Provide the (X, Y) coordinate of the cell's center where the given text is located.  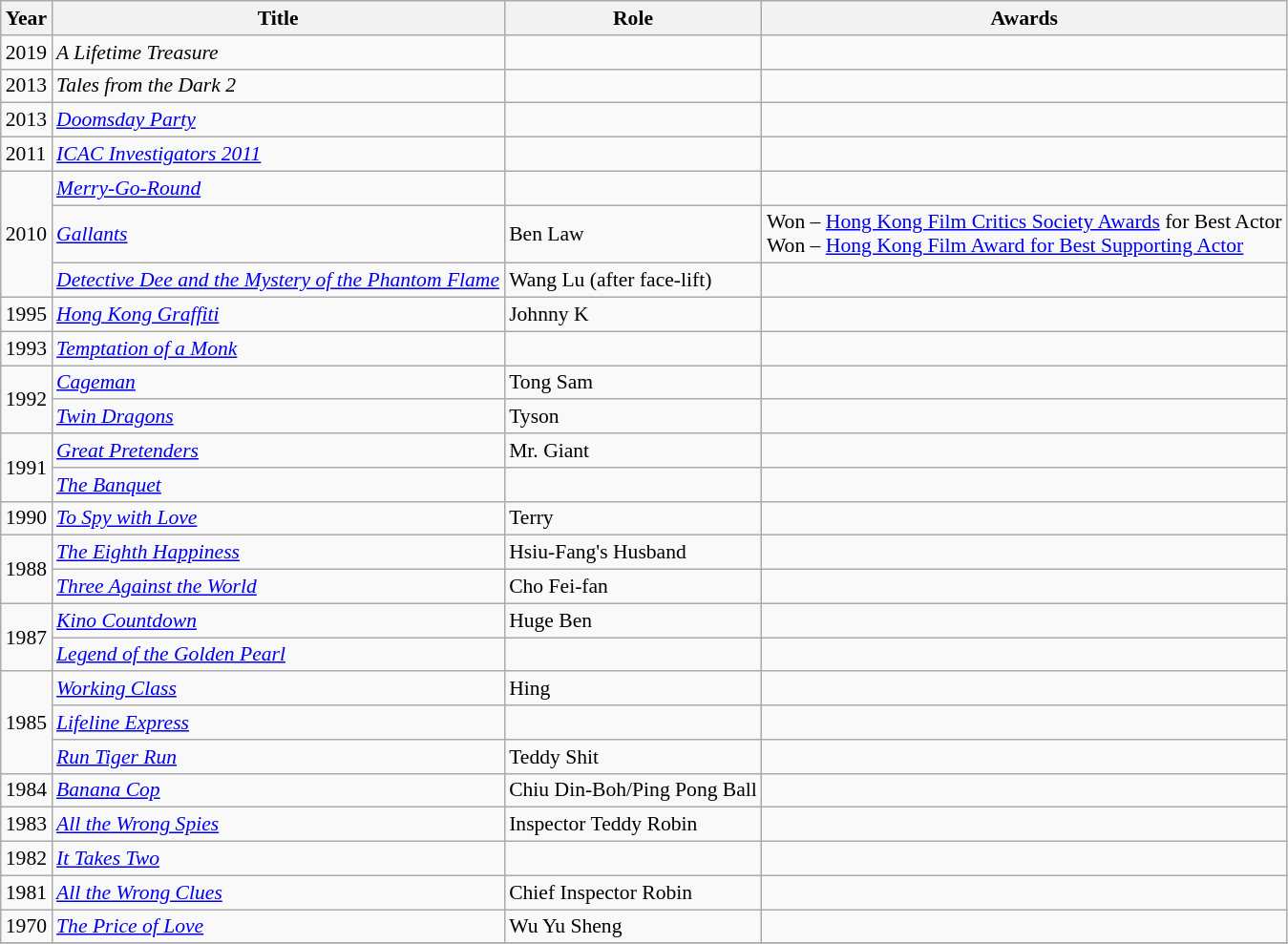
Three Against the World (278, 587)
All the Wrong Clues (278, 892)
1983 (27, 825)
1985 (27, 724)
1984 (27, 790)
Temptation of a Monk (278, 348)
2011 (27, 155)
The Price of Love (278, 927)
Working Class (278, 689)
1988 (27, 569)
Tales from the Dark 2 (278, 86)
Twin Dragons (278, 417)
Chiu Din-Boh/Ping Pong Ball (633, 790)
Cageman (278, 383)
Run Tiger Run (278, 757)
Great Pretenders (278, 451)
Gallants (278, 235)
Inspector Teddy Robin (633, 825)
To Spy with Love (278, 518)
2019 (27, 52)
All the Wrong Spies (278, 825)
Banana Cop (278, 790)
Hsiu-Fang's Husband (633, 553)
Awards (1024, 18)
Huge Ben (633, 620)
A Lifetime Treasure (278, 52)
Wang Lu (after face-lift) (633, 281)
Wu Yu Sheng (633, 927)
1987 (27, 638)
Tong Sam (633, 383)
Mr. Giant (633, 451)
2010 (27, 234)
Hong Kong Graffiti (278, 315)
Kino Countdown (278, 620)
Role (633, 18)
Detective Dee and the Mystery of the Phantom Flame (278, 281)
Lifeline Express (278, 723)
Doomsday Party (278, 120)
Chief Inspector Robin (633, 892)
Teddy Shit (633, 757)
Ben Law (633, 235)
1990 (27, 518)
1981 (27, 892)
Title (278, 18)
The Eighth Happiness (278, 553)
Won – Hong Kong Film Critics Society Awards for Best ActorWon – Hong Kong Film Award for Best Supporting Actor (1024, 235)
Merry-Go-Round (278, 188)
Hing (633, 689)
The Banquet (278, 485)
Tyson (633, 417)
Legend of the Golden Pearl (278, 655)
1995 (27, 315)
Cho Fei-fan (633, 587)
Terry (633, 518)
Year (27, 18)
1992 (27, 399)
It Takes Two (278, 859)
1970 (27, 927)
1993 (27, 348)
1991 (27, 468)
1982 (27, 859)
ICAC Investigators 2011 (278, 155)
Johnny K (633, 315)
